Scan for the cell matching the given text and deliver its (X, Y) coordinate at center. 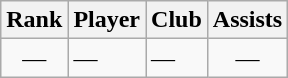
Club (177, 20)
Assists (247, 20)
Player (107, 20)
Rank (34, 20)
